Locate the cell with the specified text and output its (X, Y) center coordinate. 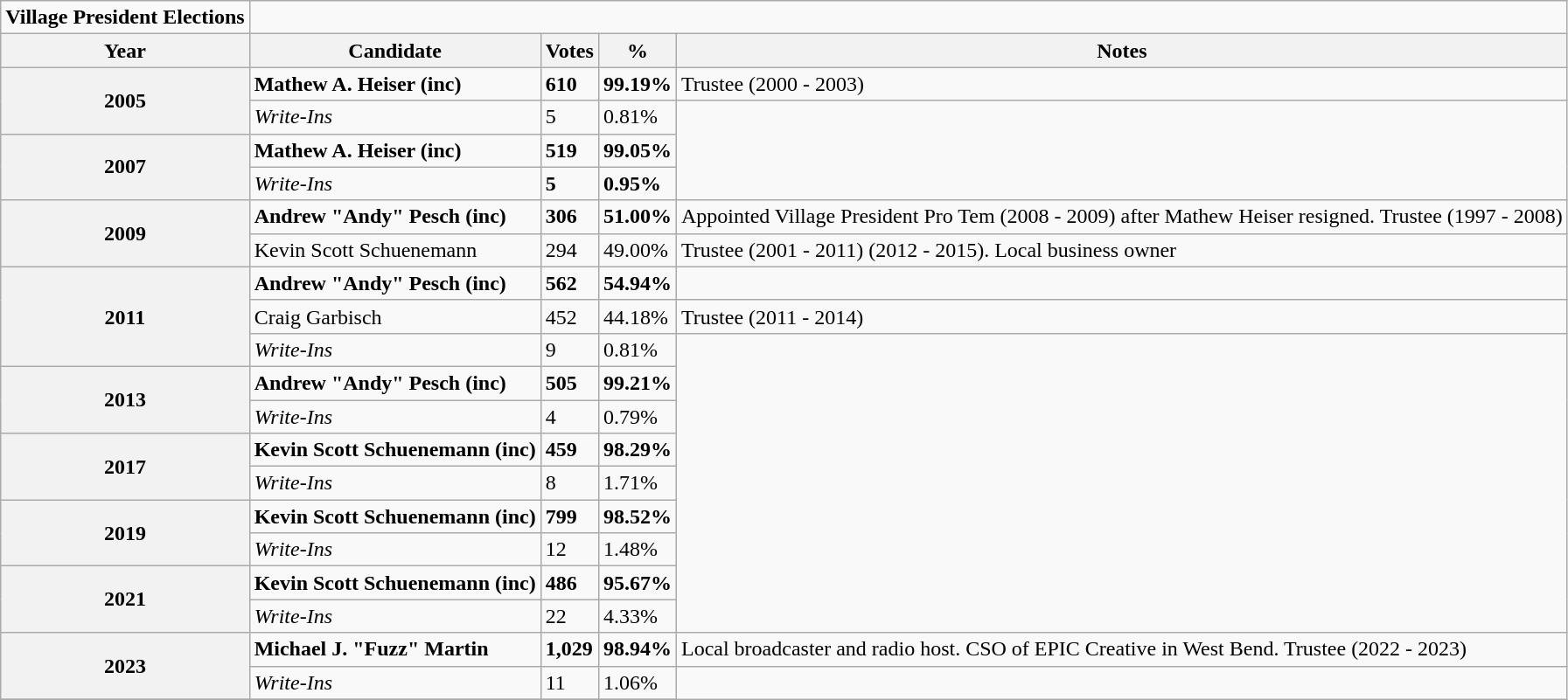
Kevin Scott Schuenemann (395, 250)
8 (569, 483)
0.95% (637, 184)
95.67% (637, 583)
44.18% (637, 316)
452 (569, 316)
22 (569, 616)
4.33% (637, 616)
9 (569, 350)
0.79% (637, 417)
51.00% (637, 217)
2009 (125, 233)
98.29% (637, 450)
98.94% (637, 649)
1.71% (637, 483)
4 (569, 417)
2021 (125, 600)
486 (569, 583)
Year (125, 51)
306 (569, 217)
Trustee (2011 - 2014) (1121, 316)
610 (569, 84)
Candidate (395, 51)
2007 (125, 167)
Notes (1121, 51)
2019 (125, 533)
Local broadcaster and radio host. CSO of EPIC Creative in West Bend. Trustee (2022 - 2023) (1121, 649)
2023 (125, 666)
Trustee (2000 - 2003) (1121, 84)
2011 (125, 316)
49.00% (637, 250)
2013 (125, 399)
294 (569, 250)
99.05% (637, 150)
99.19% (637, 84)
562 (569, 283)
Appointed Village President Pro Tem (2008 - 2009) after Mathew Heiser resigned. Trustee (1997 - 2008) (1121, 217)
% (637, 51)
2005 (125, 100)
Trustee (2001 - 2011) (2012 - 2015). Local business owner (1121, 250)
12 (569, 550)
Village President Elections (125, 17)
459 (569, 450)
1.48% (637, 550)
54.94% (637, 283)
99.21% (637, 383)
98.52% (637, 516)
1,029 (569, 649)
519 (569, 150)
Votes (569, 51)
Craig Garbisch (395, 316)
Michael J. "Fuzz" Martin (395, 649)
799 (569, 516)
11 (569, 683)
2017 (125, 467)
505 (569, 383)
1.06% (637, 683)
